Locate the cell with the specified text and output its [X, Y] center coordinate. 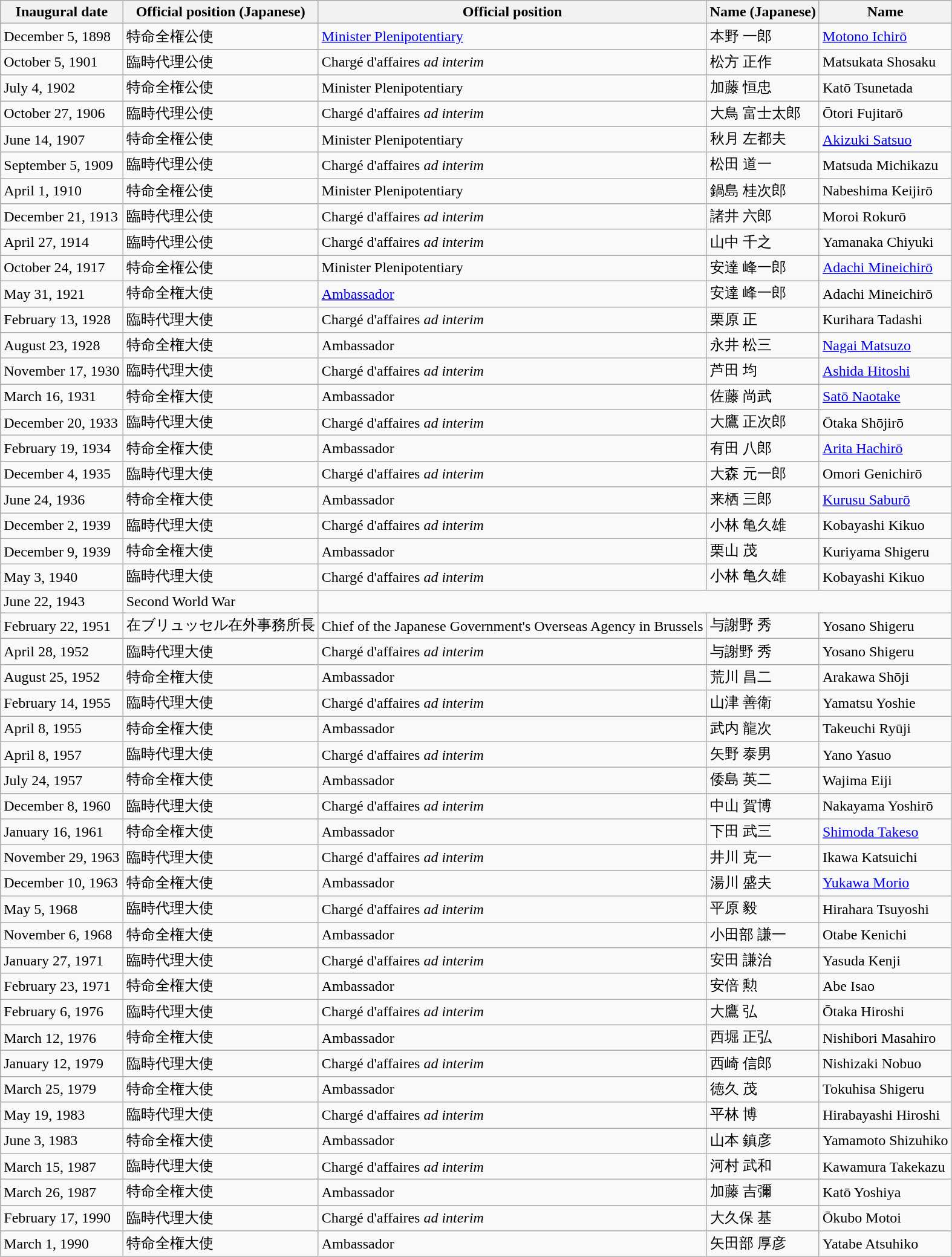
Satō Naotake [885, 397]
大鳥 富士太郎 [763, 114]
Yasuda Kenji [885, 961]
November 17, 1930 [62, 371]
安倍 勲 [763, 986]
Kawamura Takekazu [885, 1166]
Chief of the Japanese Government's Overseas Agency in Brussels [512, 625]
May 3, 1940 [62, 577]
Name (Japanese) [763, 12]
Arakawa Shōji [885, 677]
May 19, 1983 [62, 1115]
小田部 謙一 [763, 935]
松田 道一 [763, 166]
秋月 左都夫 [763, 139]
Kurusu Saburō [885, 500]
January 12, 1979 [62, 1063]
Official position [512, 12]
December 9, 1939 [62, 552]
March 1, 1990 [62, 1244]
Hirahara Tsuyoshi [885, 909]
Nagai Matsuzo [885, 346]
October 5, 1901 [62, 62]
Moroi Rokurō [885, 217]
August 23, 1928 [62, 346]
Takeuchi Ryūji [885, 730]
Yatabe Atsuhiko [885, 1244]
July 24, 1957 [62, 780]
大鷹 正次郎 [763, 422]
Arita Hachirō [885, 449]
March 26, 1987 [62, 1193]
矢野 泰男 [763, 755]
井川 克一 [763, 858]
May 31, 1921 [62, 294]
April 28, 1952 [62, 652]
March 16, 1931 [62, 397]
大久保 基 [763, 1218]
Yano Yasuo [885, 755]
平原 毅 [763, 909]
February 13, 1928 [62, 319]
下田 武三 [763, 832]
February 22, 1951 [62, 625]
山中 千之 [763, 242]
Kuriyama Shigeru [885, 552]
倭島 英二 [763, 780]
有田 八郎 [763, 449]
Nishizaki Nobuo [885, 1063]
武内 龍次 [763, 730]
May 5, 1968 [62, 909]
栗原 正 [763, 319]
October 24, 1917 [62, 269]
February 14, 1955 [62, 703]
December 5, 1898 [62, 36]
大森 元一郎 [763, 474]
December 2, 1939 [62, 526]
Ōtori Fujitarō [885, 114]
河村 武和 [763, 1166]
July 4, 1902 [62, 88]
March 12, 1976 [62, 1038]
松方 正作 [763, 62]
March 25, 1979 [62, 1089]
Abe Isao [885, 986]
Hirabayashi Hiroshi [885, 1115]
April 8, 1957 [62, 755]
April 27, 1914 [62, 242]
December 20, 1933 [62, 422]
February 19, 1934 [62, 449]
Official position (Japanese) [220, 12]
February 6, 1976 [62, 1013]
西崎 信郎 [763, 1063]
Ōtaka Hiroshi [885, 1013]
April 8, 1955 [62, 730]
January 27, 1971 [62, 961]
Ōkubo Motoi [885, 1218]
Omori Genichirō [885, 474]
Shimoda Takeso [885, 832]
February 23, 1971 [62, 986]
芦田 均 [763, 371]
荒川 昌二 [763, 677]
Yamanaka Chiyuki [885, 242]
June 3, 1983 [62, 1141]
Motono Ichirō [885, 36]
Kurihara Tadashi [885, 319]
October 27, 1906 [62, 114]
December 4, 1935 [62, 474]
Yamatsu Yoshie [885, 703]
Katō Tsunetada [885, 88]
佐藤 尚武 [763, 397]
Wajima Eiji [885, 780]
Nabeshima Keijirō [885, 191]
来栖 三郎 [763, 500]
March 15, 1987 [62, 1166]
安田 謙治 [763, 961]
湯川 盛夫 [763, 883]
Nakayama Yoshirō [885, 806]
April 1, 1910 [62, 191]
平林 博 [763, 1115]
大鷹 弘 [763, 1013]
在ブリュッセル在外事務所長 [220, 625]
Ōtaka Shōjirō [885, 422]
加藤 恒忠 [763, 88]
山津 善衛 [763, 703]
中山 賀博 [763, 806]
Inaugural date [62, 12]
Ikawa Katsuichi [885, 858]
山本 鎮彦 [763, 1141]
Second World War [220, 601]
Otabe Kenichi [885, 935]
永井 松三 [763, 346]
June 14, 1907 [62, 139]
November 6, 1968 [62, 935]
Nishibori Masahiro [885, 1038]
Katō Yoshiya [885, 1193]
Matsukata Shosaku [885, 62]
矢田部 厚彦 [763, 1244]
June 22, 1943 [62, 601]
本野 一郎 [763, 36]
December 10, 1963 [62, 883]
February 17, 1990 [62, 1218]
January 16, 1961 [62, 832]
Matsuda Michikazu [885, 166]
徳久 茂 [763, 1089]
加藤 吉彌 [763, 1193]
December 21, 1913 [62, 217]
西堀 正弘 [763, 1038]
Yamamoto Shizuhiko [885, 1141]
諸井 六郎 [763, 217]
栗山 茂 [763, 552]
November 29, 1963 [62, 858]
Ashida Hitoshi [885, 371]
Akizuki Satsuo [885, 139]
Name [885, 12]
August 25, 1952 [62, 677]
Tokuhisa Shigeru [885, 1089]
December 8, 1960 [62, 806]
June 24, 1936 [62, 500]
Yukawa Morio [885, 883]
鍋島 桂次郎 [763, 191]
September 5, 1909 [62, 166]
